Detect which cell encompasses the target text, then output its (X, Y) center coordinate. 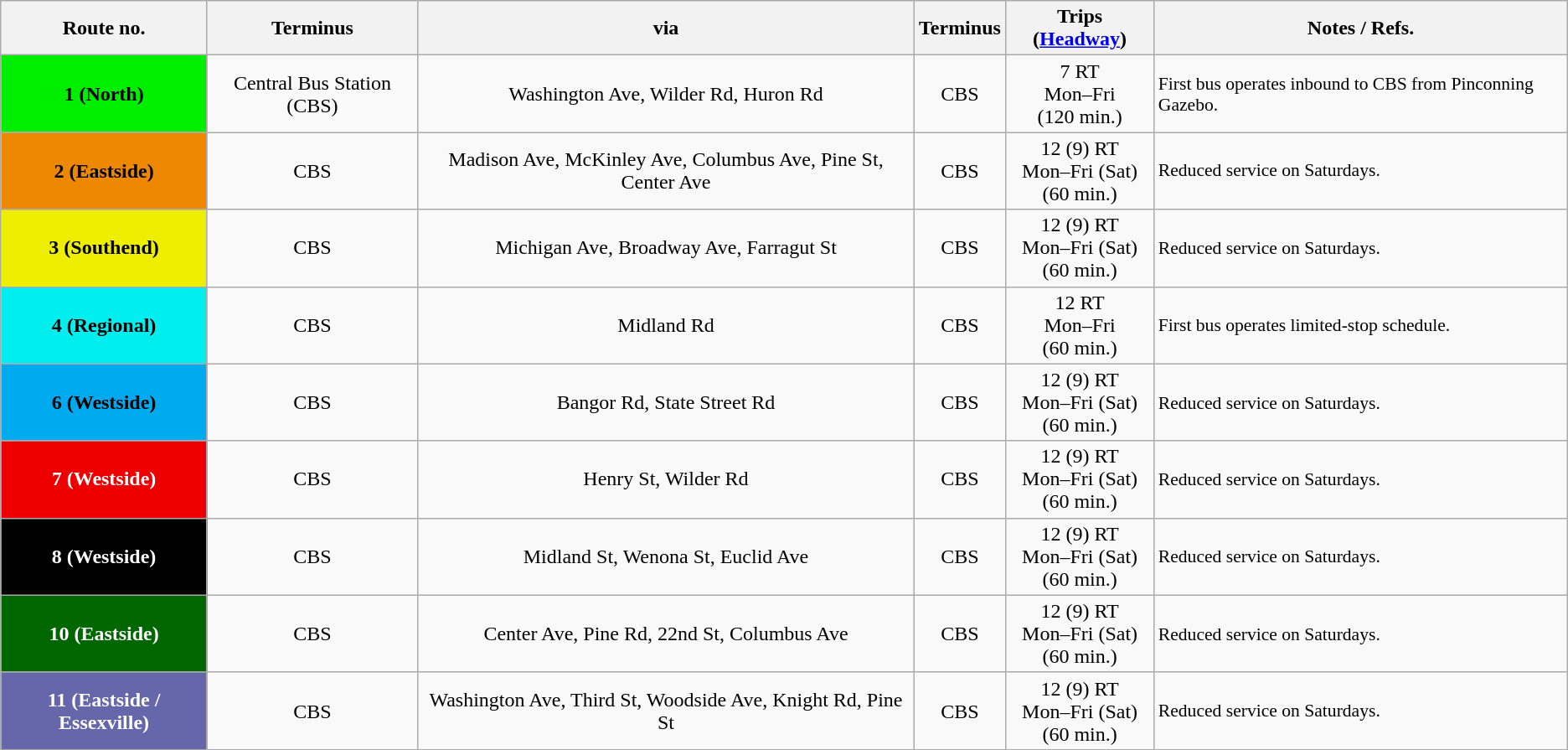
Washington Ave, Wilder Rd, Huron Rd (665, 94)
First bus operates limited-stop schedule. (1360, 325)
Route no. (104, 28)
Midland Rd (665, 325)
11 (Eastside / Essexville) (104, 711)
Bangor Rd, State Street Rd (665, 402)
2 (Eastside) (104, 171)
Henry St, Wilder Rd (665, 479)
3 (Southend) (104, 248)
Trips (Headway) (1079, 28)
Washington Ave, Third St, Woodside Ave, Knight Rd, Pine St (665, 711)
Central Bus Station (CBS) (312, 94)
7 (Westside) (104, 479)
8 (Westside) (104, 556)
First bus operates inbound to CBS from Pinconning Gazebo. (1360, 94)
Center Ave, Pine Rd, 22nd St, Columbus Ave (665, 634)
6 (Westside) (104, 402)
1 (North) (104, 94)
4 (Regional) (104, 325)
Notes / Refs. (1360, 28)
Madison Ave, McKinley Ave, Columbus Ave, Pine St, Center Ave (665, 171)
Midland St, Wenona St, Euclid Ave (665, 556)
Michigan Ave, Broadway Ave, Farragut St (665, 248)
7 RTMon–Fri(120 min.) (1079, 94)
12 RTMon–Fri(60 min.) (1079, 325)
10 (Eastside) (104, 634)
via (665, 28)
